Pinpoint the cell where the given text exists, returning its (X, Y) midpoint coordinate. 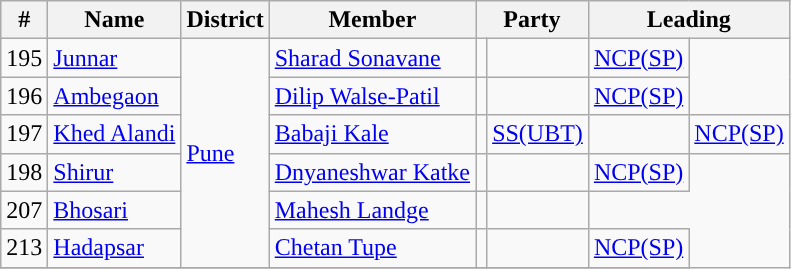
Party (532, 20)
213 (24, 248)
Mahesh Landge (372, 210)
Babaji Kale (372, 134)
207 (24, 210)
Junnar (114, 58)
Member (372, 20)
Dilip Walse-Patil (372, 96)
Bhosari (114, 210)
Hadapsar (114, 248)
Khed Alandi (114, 134)
195 (24, 58)
SS(UBT) (538, 134)
Shirur (114, 172)
Ambegaon (114, 96)
District (225, 20)
# (24, 20)
Sharad Sonavane (372, 58)
Leading (688, 20)
198 (24, 172)
Dnyaneshwar Katke (372, 172)
Chetan Tupe (372, 248)
197 (24, 134)
196 (24, 96)
Pune (225, 153)
Name (114, 20)
